Identify which cell holds the provided text, then report its [X, Y] central coordinate. 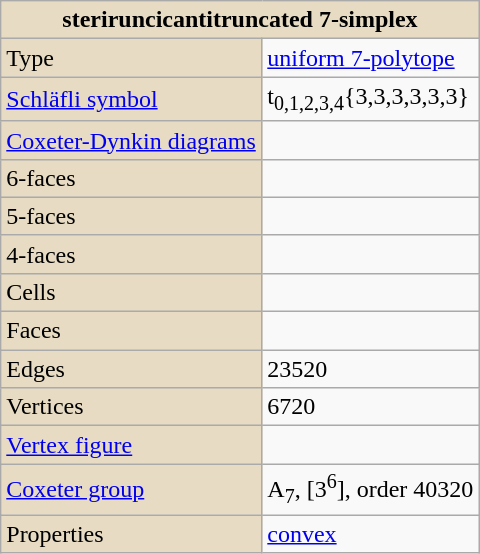
Faces [132, 331]
Vertex figure [132, 445]
Schläfli symbol [132, 99]
A7, [36], order 40320 [370, 490]
uniform 7-polytope [370, 58]
Type [132, 58]
convex [370, 534]
t0,1,2,3,4{3,3,3,3,3,3} [370, 99]
5-faces [132, 216]
Cells [132, 292]
23520 [370, 369]
6-faces [132, 178]
6720 [370, 407]
Vertices [132, 407]
steriruncicantitruncated 7-simplex [240, 20]
Properties [132, 534]
Edges [132, 369]
Coxeter group [132, 490]
Coxeter-Dynkin diagrams [132, 140]
4-faces [132, 254]
